Return the [x, y] coordinate for the center point of the cell that contains the specified text.  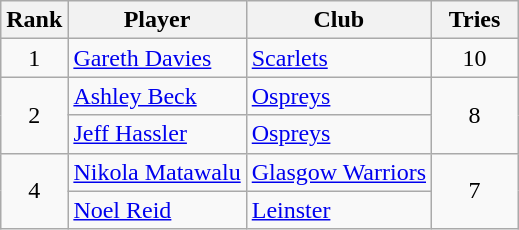
Tries [475, 20]
Club [338, 20]
7 [475, 191]
Leinster [338, 210]
Rank [34, 20]
8 [475, 115]
Ashley Beck [157, 96]
4 [34, 191]
2 [34, 115]
Nikola Matawalu [157, 172]
Scarlets [338, 58]
10 [475, 58]
Glasgow Warriors [338, 172]
Jeff Hassler [157, 134]
Noel Reid [157, 210]
Gareth Davies [157, 58]
Player [157, 20]
1 [34, 58]
